Extract the [X, Y] coordinate from the center of the cell holding the provided text.  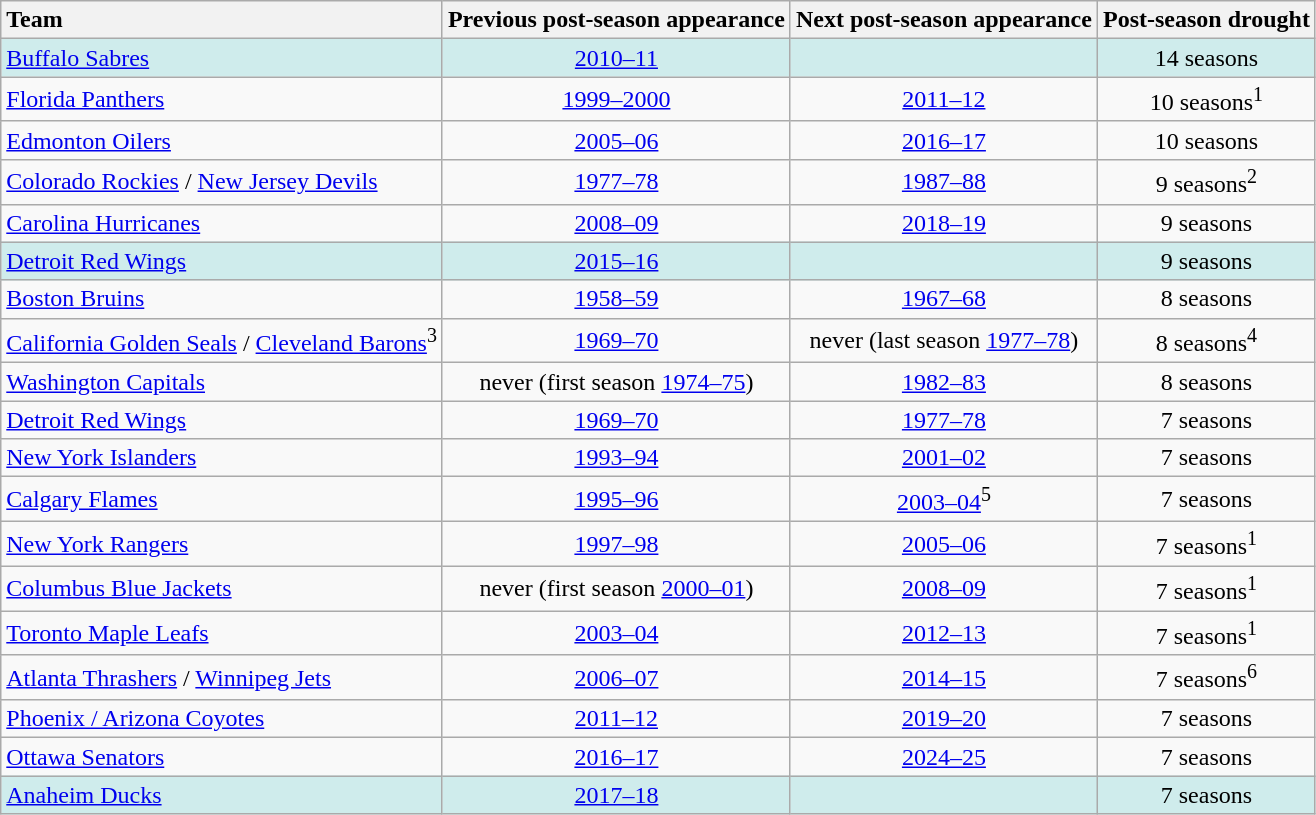
Previous post-season appearance [616, 20]
2006–07 [616, 678]
2018–19 [944, 223]
Columbus Blue Jackets [222, 588]
Phoenix / Arizona Coyotes [222, 719]
California Golden Seals / Cleveland Barons3 [222, 340]
never (first season 2000–01) [616, 588]
Anaheim Ducks [222, 795]
2017–18 [616, 795]
Carolina Hurricanes [222, 223]
1967–68 [944, 299]
7 seasons6 [1206, 678]
14 seasons [1206, 58]
Colorado Rockies / New Jersey Devils [222, 182]
Toronto Maple Leafs [222, 634]
New York Rangers [222, 544]
Post-season drought [1206, 20]
1997–98 [616, 544]
2010–11 [616, 58]
never (first season 1974–75) [616, 382]
Ottawa Senators [222, 757]
1999–2000 [616, 100]
Buffalo Sabres [222, 58]
1958–59 [616, 299]
10 seasons1 [1206, 100]
1982–83 [944, 382]
Edmonton Oilers [222, 140]
2003–04 [616, 634]
9 seasons2 [1206, 182]
1995–96 [616, 500]
10 seasons [1206, 140]
2015–16 [616, 261]
2012–13 [944, 634]
Next post-season appearance [944, 20]
Calgary Flames [222, 500]
1987–88 [944, 182]
Florida Panthers [222, 100]
2001–02 [944, 458]
8 seasons4 [1206, 340]
New York Islanders [222, 458]
never (last season 1977–78) [944, 340]
1993–94 [616, 458]
2003–045 [944, 500]
Team [222, 20]
2014–15 [944, 678]
2024–25 [944, 757]
Boston Bruins [222, 299]
Atlanta Thrashers / Winnipeg Jets [222, 678]
2019–20 [944, 719]
Washington Capitals [222, 382]
